Scan for the cell matching the given text and deliver its (X, Y) coordinate at center. 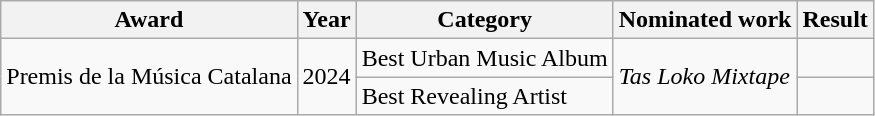
Nominated work (705, 20)
Category (484, 20)
Premis de la Música Catalana (149, 77)
Award (149, 20)
Best Revealing Artist (484, 96)
Result (835, 20)
Tas Loko Mixtape (705, 77)
Best Urban Music Album (484, 58)
2024 (326, 77)
Year (326, 20)
